Determine the (x, y) coordinate at the center of the cell enclosing the given text.  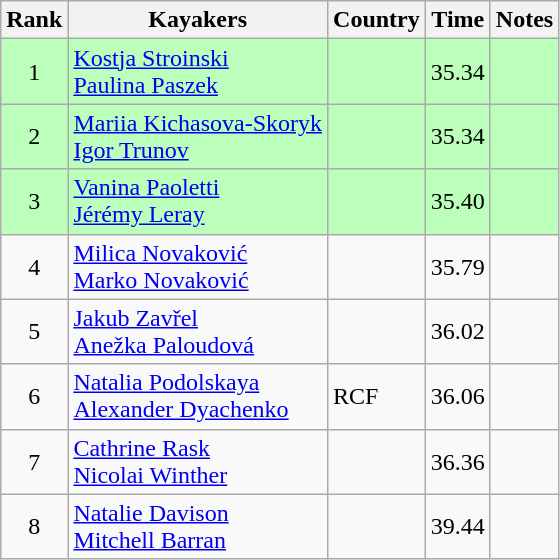
1 (34, 72)
35.79 (458, 266)
Natalia PodolskayaAlexander Dyachenko (198, 396)
Natalie DavisonMitchell Barran (198, 526)
Kayakers (198, 20)
Rank (34, 20)
4 (34, 266)
3 (34, 202)
39.44 (458, 526)
36.36 (458, 462)
Country (377, 20)
36.02 (458, 332)
Cathrine RaskNicolai Winther (198, 462)
Kostja StroinskiPaulina Paszek (198, 72)
Jakub ZavřelAnežka Paloudová (198, 332)
5 (34, 332)
2 (34, 136)
Time (458, 20)
7 (34, 462)
RCF (377, 396)
Vanina PaolettiJérémy Leray (198, 202)
6 (34, 396)
35.40 (458, 202)
Milica NovakovićMarko Novaković (198, 266)
Notes (524, 20)
8 (34, 526)
Mariia Kichasova-SkorykIgor Trunov (198, 136)
36.06 (458, 396)
